Find where the given text appears and provide that cell's center as (X, Y) coordinate. 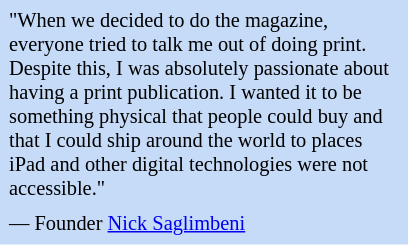
— Founder Nick Saglimbeni (204, 224)
